Search for the cell housing the specified text and yield its (x, y) center coordinate. 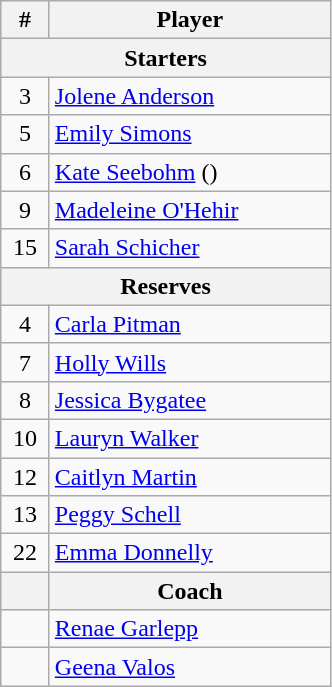
Caitlyn Martin (190, 477)
Peggy Schell (190, 515)
15 (26, 248)
3 (26, 96)
Reserves (166, 286)
# (26, 20)
Coach (190, 591)
Emma Donnelly (190, 553)
Emily Simons (190, 134)
4 (26, 324)
10 (26, 438)
Sarah Schicher (190, 248)
Madeleine O'Hehir (190, 210)
Jolene Anderson (190, 96)
Geena Valos (190, 667)
13 (26, 515)
9 (26, 210)
Holly Wills (190, 362)
Starters (166, 58)
8 (26, 400)
6 (26, 172)
Kate Seebohm () (190, 172)
22 (26, 553)
Jessica Bygatee (190, 400)
12 (26, 477)
Renae Garlepp (190, 629)
5 (26, 134)
Lauryn Walker (190, 438)
Carla Pitman (190, 324)
Player (190, 20)
7 (26, 362)
